Output the (x, y) coordinate of the center of the cell containing the given text.  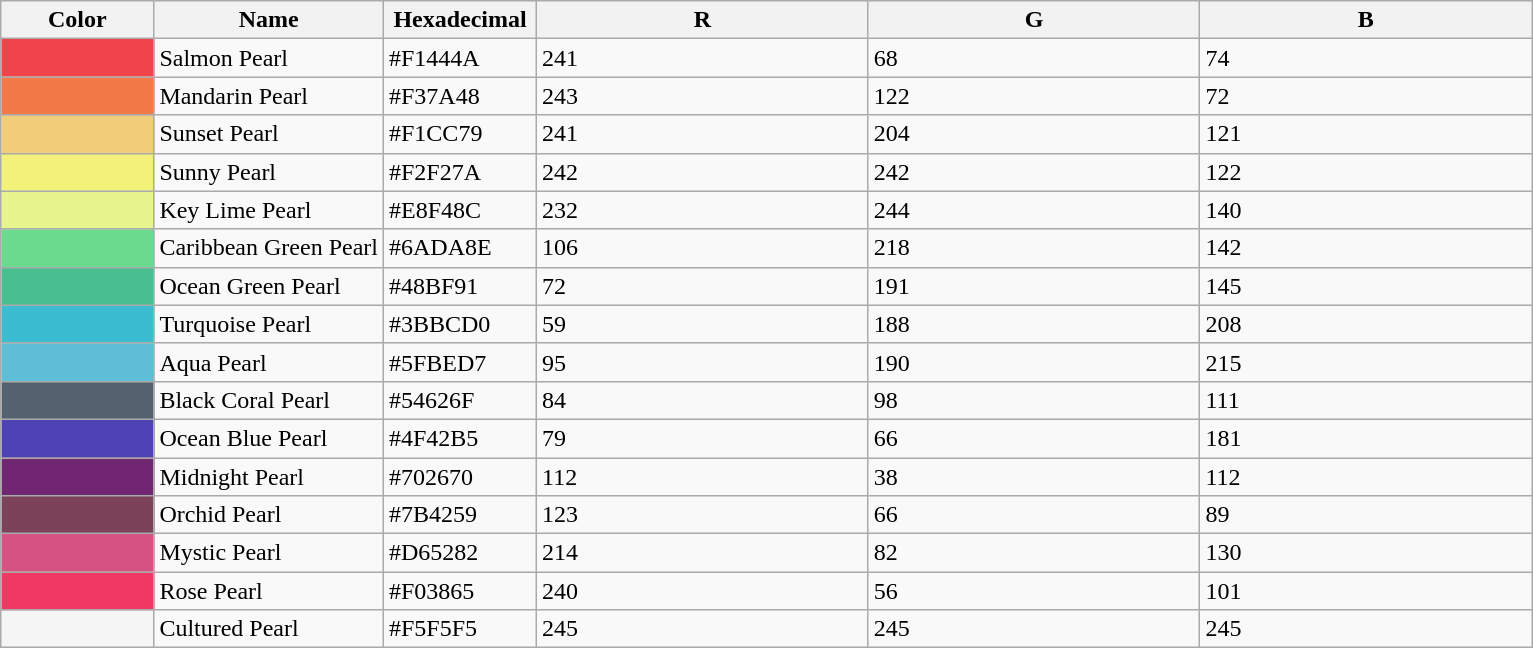
#F2F27A (460, 172)
#F37A48 (460, 96)
#F1CC79 (460, 134)
243 (703, 96)
Turquoise Pearl (269, 324)
208 (1366, 324)
188 (1034, 324)
#4F42B5 (460, 438)
Salmon Pearl (269, 58)
191 (1034, 286)
Hexadecimal (460, 20)
#54626F (460, 400)
Aqua Pearl (269, 362)
98 (1034, 400)
Mystic Pearl (269, 553)
#5FBED7 (460, 362)
142 (1366, 248)
214 (703, 553)
Black Coral Pearl (269, 400)
Sunny Pearl (269, 172)
240 (703, 591)
B (1366, 20)
38 (1034, 477)
#7B4259 (460, 515)
204 (1034, 134)
#F1444A (460, 58)
232 (703, 210)
Ocean Green Pearl (269, 286)
145 (1366, 286)
56 (1034, 591)
R (703, 20)
Key Lime Pearl (269, 210)
Sunset Pearl (269, 134)
190 (1034, 362)
215 (1366, 362)
#6ADA8E (460, 248)
Cultured Pearl (269, 629)
244 (1034, 210)
#F03865 (460, 591)
Ocean Blue Pearl (269, 438)
#3BBCD0 (460, 324)
123 (703, 515)
Mandarin Pearl (269, 96)
G (1034, 20)
Orchid Pearl (269, 515)
Midnight Pearl (269, 477)
#48BF91 (460, 286)
121 (1366, 134)
101 (1366, 591)
Caribbean Green Pearl (269, 248)
140 (1366, 210)
79 (703, 438)
Color (78, 20)
#D65282 (460, 553)
95 (703, 362)
#E8F48C (460, 210)
82 (1034, 553)
#F5F5F5 (460, 629)
#702670 (460, 477)
130 (1366, 553)
68 (1034, 58)
59 (703, 324)
89 (1366, 515)
Rose Pearl (269, 591)
111 (1366, 400)
106 (703, 248)
84 (703, 400)
Name (269, 20)
218 (1034, 248)
74 (1366, 58)
181 (1366, 438)
